Scan for the cell matching the given text and deliver its (X, Y) coordinate at center. 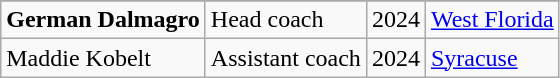
German Dalmagro (104, 20)
West Florida (492, 20)
Assistant coach (286, 58)
Syracuse (492, 58)
Maddie Kobelt (104, 58)
Head coach (286, 20)
